Return (X, Y) of the center of cell containing provided text 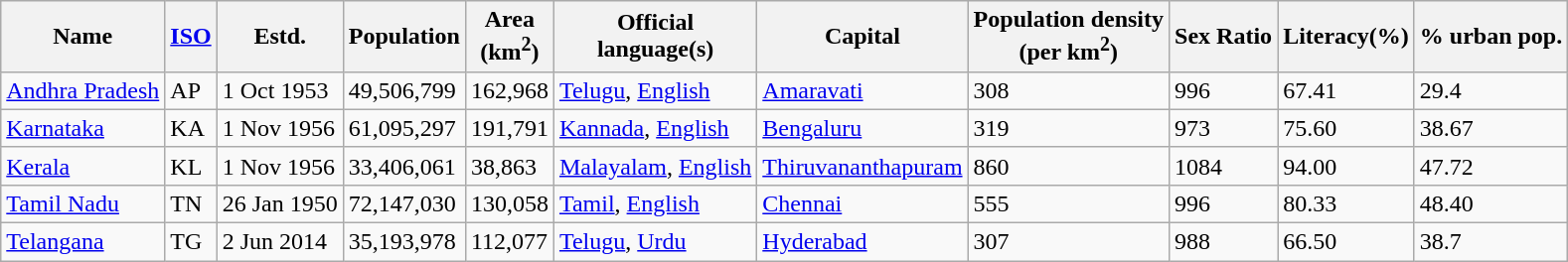
48.40 (1490, 203)
1 Oct 1953 (280, 90)
26 Jan 1950 (280, 203)
KA (191, 128)
75.60 (1346, 128)
162,968 (509, 90)
35,193,978 (403, 242)
80.33 (1346, 203)
1084 (1224, 166)
Tamil, English (655, 203)
TN (191, 203)
555 (1068, 203)
KL (191, 166)
38,863 (509, 166)
Amaravati (862, 90)
61,095,297 (403, 128)
94.00 (1346, 166)
Officiallanguage(s) (655, 37)
Sex Ratio (1224, 37)
988 (1224, 242)
973 (1224, 128)
319 (1068, 128)
29.4 (1490, 90)
Estd. (280, 37)
191,791 (509, 128)
TG (191, 242)
130,058 (509, 203)
Telugu, English (655, 90)
66.50 (1346, 242)
Malayalam, English (655, 166)
AP (191, 90)
Telugu, Urdu (655, 242)
38.7 (1490, 242)
Thiruvananthapuram (862, 166)
33,406,061 (403, 166)
Name (83, 37)
307 (1068, 242)
ISO (191, 37)
Area(km2) (509, 37)
72,147,030 (403, 203)
Literacy(%) (1346, 37)
Bengaluru (862, 128)
38.67 (1490, 128)
Telangana (83, 242)
Andhra Pradesh (83, 90)
49,506,799 (403, 90)
Kannada, English (655, 128)
2 Jun 2014 (280, 242)
308 (1068, 90)
47.72 (1490, 166)
Hyderabad (862, 242)
Karnataka (83, 128)
% urban pop. (1490, 37)
Capital (862, 37)
67.41 (1346, 90)
Population (403, 37)
Tamil Nadu (83, 203)
Population density (per km2) (1068, 37)
860 (1068, 166)
112,077 (509, 242)
Kerala (83, 166)
Chennai (862, 203)
